From the cell containing the given text, extract its center point as (X, Y) coordinate. 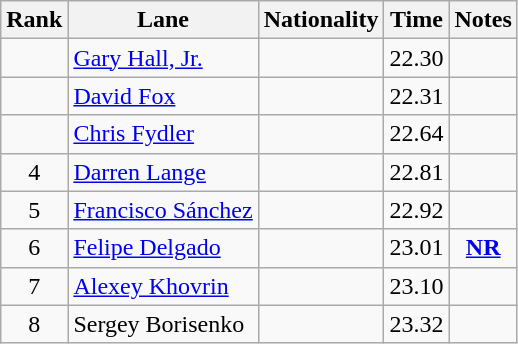
Nationality (321, 20)
Gary Hall, Jr. (163, 58)
Lane (163, 20)
22.92 (416, 210)
8 (34, 324)
Felipe Delgado (163, 248)
22.31 (416, 96)
Alexey Khovrin (163, 286)
23.10 (416, 286)
Chris Fydler (163, 134)
Notes (483, 20)
David Fox (163, 96)
NR (483, 248)
5 (34, 210)
23.01 (416, 248)
Darren Lange (163, 172)
23.32 (416, 324)
22.30 (416, 58)
Sergey Borisenko (163, 324)
22.64 (416, 134)
4 (34, 172)
Francisco Sánchez (163, 210)
22.81 (416, 172)
7 (34, 286)
Time (416, 20)
6 (34, 248)
Rank (34, 20)
